Extract the (x, y) coordinate from the center of the cell holding the provided text.  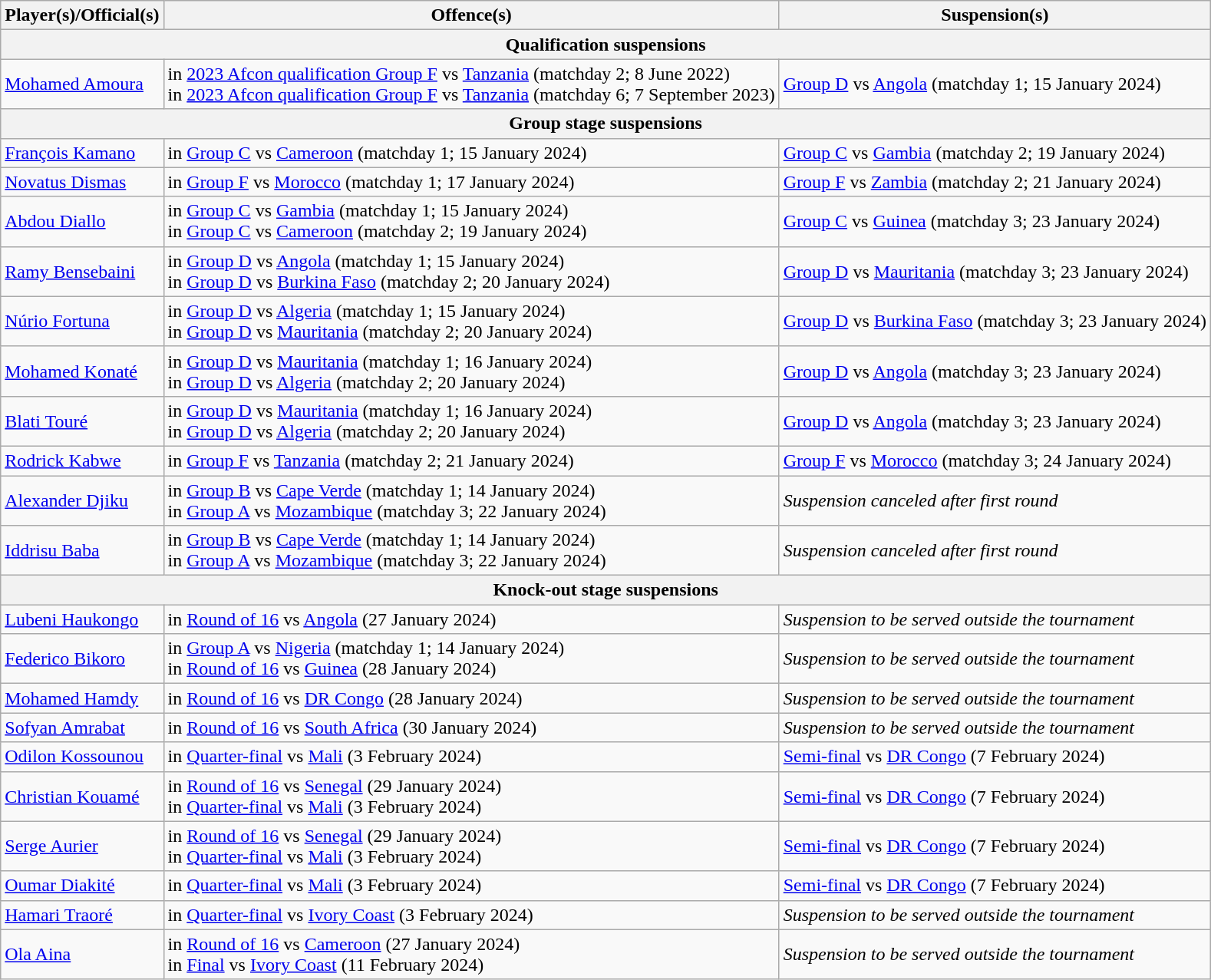
Mohamed Hamdy (82, 698)
in Group F vs Tanzania (matchday 2; 21 January 2024) (471, 460)
in Group A vs Nigeria (matchday 1; 14 January 2024) in Round of 16 vs Guinea (28 January 2024) (471, 658)
Group stage suspensions (606, 124)
Blati Touré (82, 421)
Serge Aurier (82, 846)
Odilon Kossounou (82, 757)
Abdou Diallo (82, 221)
François Kamano (82, 153)
Group D vs Burkina Faso (matchday 3; 23 January 2024) (995, 321)
Suspension(s) (995, 15)
Sofyan Amrabat (82, 728)
Group D vs Mauritania (matchday 3; 23 January 2024) (995, 272)
in Group F vs Morocco (matchday 1; 17 January 2024) (471, 182)
Group C vs Gambia (matchday 2; 19 January 2024) (995, 153)
Player(s)/Official(s) (82, 15)
Rodrick Kabwe (82, 460)
Group D vs Angola (matchday 1; 15 January 2024) (995, 84)
Núrio Fortuna (82, 321)
Mohamed Amoura (82, 84)
Federico Bikoro (82, 658)
Christian Kouamé (82, 797)
Oumar Diakité (82, 886)
Group C vs Guinea (matchday 3; 23 January 2024) (995, 221)
in Round of 16 vs Cameroon (27 January 2024) in Final vs Ivory Coast (11 February 2024) (471, 955)
in Quarter-final vs Ivory Coast (3 February 2024) (471, 915)
in Group D vs Algeria (matchday 1; 15 January 2024) in Group D vs Mauritania (matchday 2; 20 January 2024) (471, 321)
Mohamed Konaté (82, 371)
Lubeni Haukongo (82, 619)
in Round of 16 vs South Africa (30 January 2024) (471, 728)
in Group C vs Gambia (matchday 1; 15 January 2024) in Group C vs Cameroon (matchday 2; 19 January 2024) (471, 221)
Group F vs Zambia (matchday 2; 21 January 2024) (995, 182)
Qualification suspensions (606, 45)
Knock-out stage suspensions (606, 590)
Alexander Djiku (82, 500)
Hamari Traoré (82, 915)
Offence(s) (471, 15)
Ramy Bensebaini (82, 272)
Iddrisu Baba (82, 551)
Novatus Dismas (82, 182)
in Group C vs Cameroon (matchday 1; 15 January 2024) (471, 153)
Group F vs Morocco (matchday 3; 24 January 2024) (995, 460)
in Round of 16 vs Angola (27 January 2024) (471, 619)
in Round of 16 vs DR Congo (28 January 2024) (471, 698)
in Group D vs Angola (matchday 1; 15 January 2024) in Group D vs Burkina Faso (matchday 2; 20 January 2024) (471, 272)
Ola Aina (82, 955)
